Output the (X, Y) coordinate of the center of the cell containing the given text.  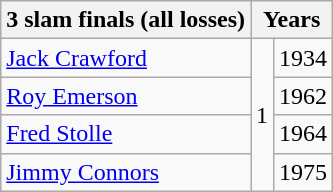
Fred Stolle (126, 134)
1934 (304, 58)
1964 (304, 134)
1 (262, 115)
Years (291, 20)
Roy Emerson (126, 96)
1975 (304, 172)
3 slam finals (all losses) (126, 20)
Jimmy Connors (126, 172)
Jack Crawford (126, 58)
1962 (304, 96)
